Locate the cell with the specified text and output its [x, y] center coordinate. 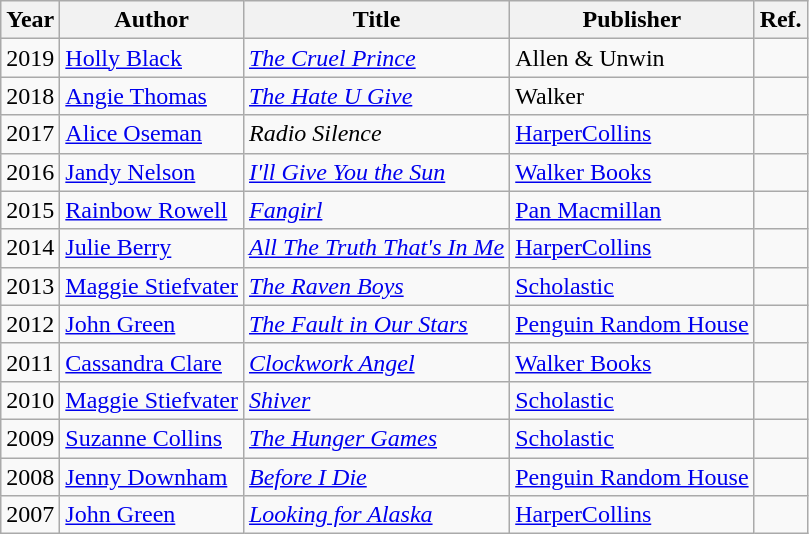
Alice Oseman [152, 134]
2011 [30, 362]
2016 [30, 172]
Jenny Downham [152, 477]
Rainbow Rowell [152, 210]
Title [376, 20]
Year [30, 20]
Jandy Nelson [152, 172]
Suzanne Collins [152, 438]
2009 [30, 438]
Pan Macmillan [632, 210]
Publisher [632, 20]
Fangirl [376, 210]
2010 [30, 400]
2018 [30, 96]
2014 [30, 248]
2013 [30, 286]
2017 [30, 134]
All The Truth That's In Me [376, 248]
I'll Give You the Sun [376, 172]
The Hunger Games [376, 438]
The Raven Boys [376, 286]
2008 [30, 477]
Holly Black [152, 58]
Angie Thomas [152, 96]
Ref. [780, 20]
Allen & Unwin [632, 58]
Radio Silence [376, 134]
Julie Berry [152, 248]
The Hate U Give [376, 96]
2007 [30, 515]
The Fault in Our Stars [376, 324]
Cassandra Clare [152, 362]
Walker [632, 96]
Looking for Alaska [376, 515]
The Cruel Prince [376, 58]
Author [152, 20]
2012 [30, 324]
Before I Die [376, 477]
2015 [30, 210]
2019 [30, 58]
Shiver [376, 400]
Clockwork Angel [376, 362]
